Search for the cell housing the specified text and yield its (X, Y) center coordinate. 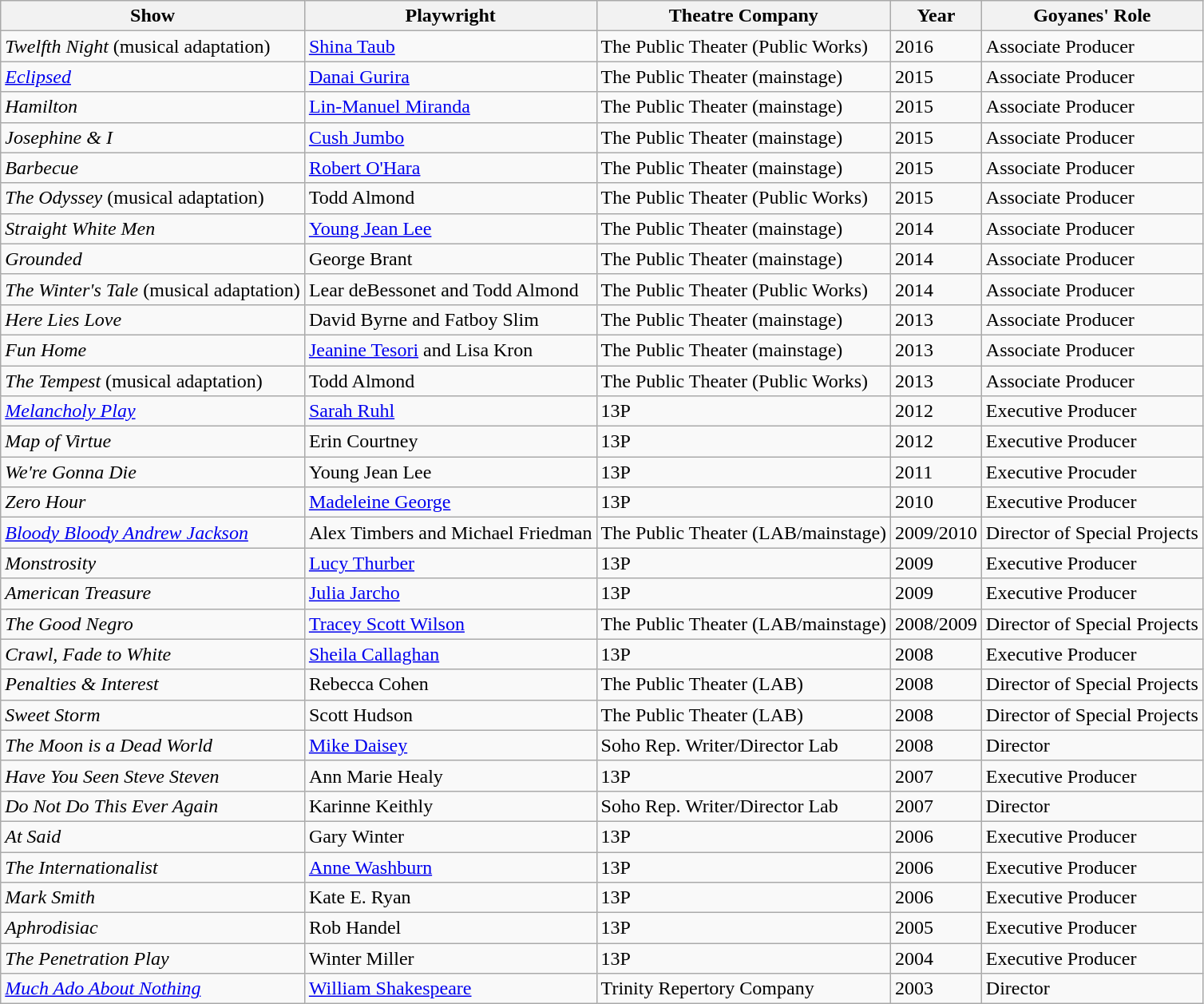
Eclipsed (153, 77)
Lucy Thurber (450, 563)
Anne Washburn (450, 867)
Hamilton (153, 107)
Robert O'Hara (450, 168)
Rebecca Cohen (450, 685)
Ann Marie Healy (450, 776)
Have You Seen Steve Steven (153, 776)
Gary Winter (450, 836)
Sarah Ruhl (450, 411)
Do Not Do This Ever Again (153, 806)
American Treasure (153, 593)
Sweet Storm (153, 715)
Alex Timbers and Michael Friedman (450, 533)
Cush Jumbo (450, 137)
Mark Smith (153, 898)
Executive Procuder (1092, 472)
Jeanine Tesori and Lisa Kron (450, 350)
Goyanes' Role (1092, 16)
Theatre Company (744, 16)
Winter Miller (450, 958)
Here Lies Love (153, 319)
Much Ado About Nothing (153, 989)
Josephine & I (153, 137)
Lin-Manuel Miranda (450, 107)
Barbecue (153, 168)
Grounded (153, 259)
George Brant (450, 259)
The Tempest (musical adaptation) (153, 381)
Julia Jarcho (450, 593)
Penalties & Interest (153, 685)
2010 (937, 502)
Monstrosity (153, 563)
2009/2010 (937, 533)
Playwright (450, 16)
The Penetration Play (153, 958)
2011 (937, 472)
Karinne Keithly (450, 806)
Bloody Bloody Andrew Jackson (153, 533)
Fun Home (153, 350)
Sheila Callaghan (450, 654)
Madeleine George (450, 502)
Rob Handel (450, 928)
Lear deBessonet and Todd Almond (450, 289)
2016 (937, 46)
The Odyssey (musical adaptation) (153, 198)
Mike Daisey (450, 745)
Melancholy Play (153, 411)
Aphrodisiac (153, 928)
At Said (153, 836)
Scott Hudson (450, 715)
Shina Taub (450, 46)
Tracey Scott Wilson (450, 624)
The Good Negro (153, 624)
Crawl, Fade to White (153, 654)
Kate E. Ryan (450, 898)
William Shakespeare (450, 989)
2008/2009 (937, 624)
We're Gonna Die (153, 472)
Twelfth Night (musical adaptation) (153, 46)
Erin Courtney (450, 442)
Zero Hour (153, 502)
The Moon is a Dead World (153, 745)
Trinity Repertory Company (744, 989)
The Winter's Tale (musical adaptation) (153, 289)
David Byrne and Fatboy Slim (450, 319)
The Internationalist (153, 867)
2005 (937, 928)
2003 (937, 989)
Danai Gurira (450, 77)
Show (153, 16)
2004 (937, 958)
Straight White Men (153, 228)
Year (937, 16)
Map of Virtue (153, 442)
